Scan for the cell matching the given text and deliver its (x, y) coordinate at center. 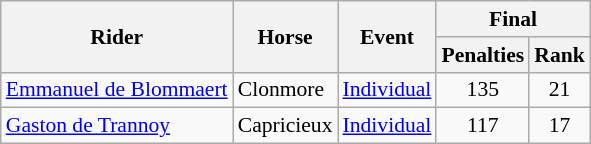
Horse (286, 36)
Emmanuel de Blommaert (117, 90)
Clonmore (286, 90)
21 (560, 90)
Gaston de Trannoy (117, 126)
Final (512, 19)
17 (560, 126)
117 (482, 126)
Rank (560, 55)
Capricieux (286, 126)
Penalties (482, 55)
Event (388, 36)
135 (482, 90)
Rider (117, 36)
